Capture the cell that displays the provided text and extract its [X, Y] central coordinate. 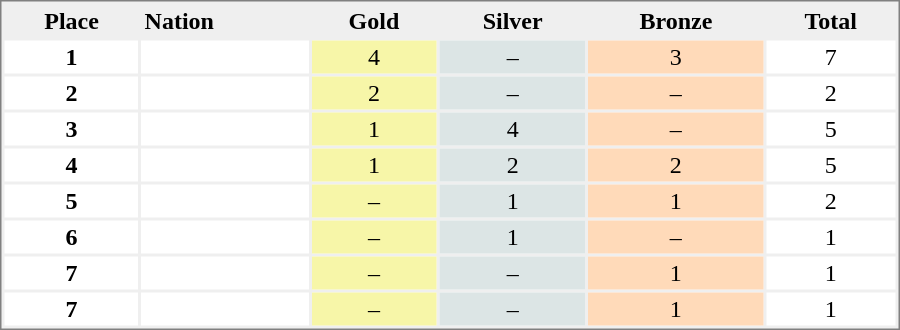
Place [71, 20]
Silver [513, 20]
Bronze [676, 20]
6 [71, 236]
Total [830, 20]
Gold [374, 20]
Nation [226, 20]
